Provide the (x, y) coordinate of the cell's center where the given text is located.  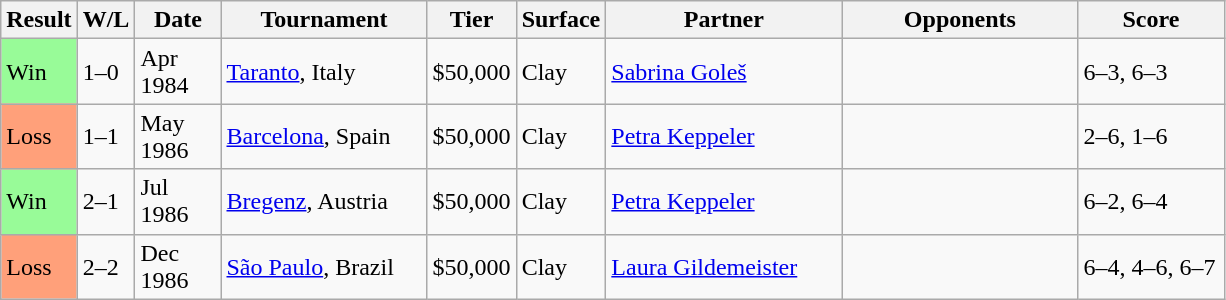
6–4, 4–6, 6–7 (1151, 266)
2–2 (106, 266)
Date (178, 20)
Score (1151, 20)
Apr 1984 (178, 72)
Dec 1986 (178, 266)
Taranto, Italy (324, 72)
1–0 (106, 72)
Barcelona, Spain (324, 136)
Sabrina Goleš (724, 72)
Laura Gildemeister (724, 266)
Bregenz, Austria (324, 202)
6–2, 6–4 (1151, 202)
Result (39, 20)
2–6, 1–6 (1151, 136)
6–3, 6–3 (1151, 72)
Partner (724, 20)
São Paulo, Brazil (324, 266)
Opponents (960, 20)
Jul 1986 (178, 202)
1–1 (106, 136)
Tier (472, 20)
2–1 (106, 202)
W/L (106, 20)
Surface (561, 20)
Tournament (324, 20)
May 1986 (178, 136)
